For the text-containing cell, return its midpoint in (X, Y) coordinate format. 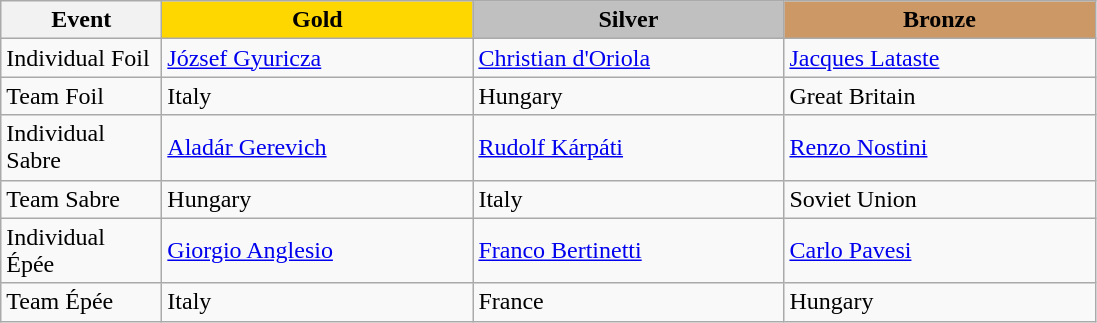
Silver (628, 20)
Carlo Pavesi (940, 250)
Team Épée (82, 302)
József Gyuricza (318, 58)
Great Britain (940, 96)
Rudolf Kárpáti (628, 148)
Giorgio Anglesio (318, 250)
Event (82, 20)
Franco Bertinetti (628, 250)
Soviet Union (940, 199)
Bronze (940, 20)
Renzo Nostini (940, 148)
Individual Épée (82, 250)
France (628, 302)
Christian d'Oriola (628, 58)
Aladár Gerevich (318, 148)
Jacques Lataste (940, 58)
Team Foil (82, 96)
Individual Sabre (82, 148)
Team Sabre (82, 199)
Gold (318, 20)
Individual Foil (82, 58)
